Determine the [X, Y] coordinate at the center of the cell enclosing the given text.  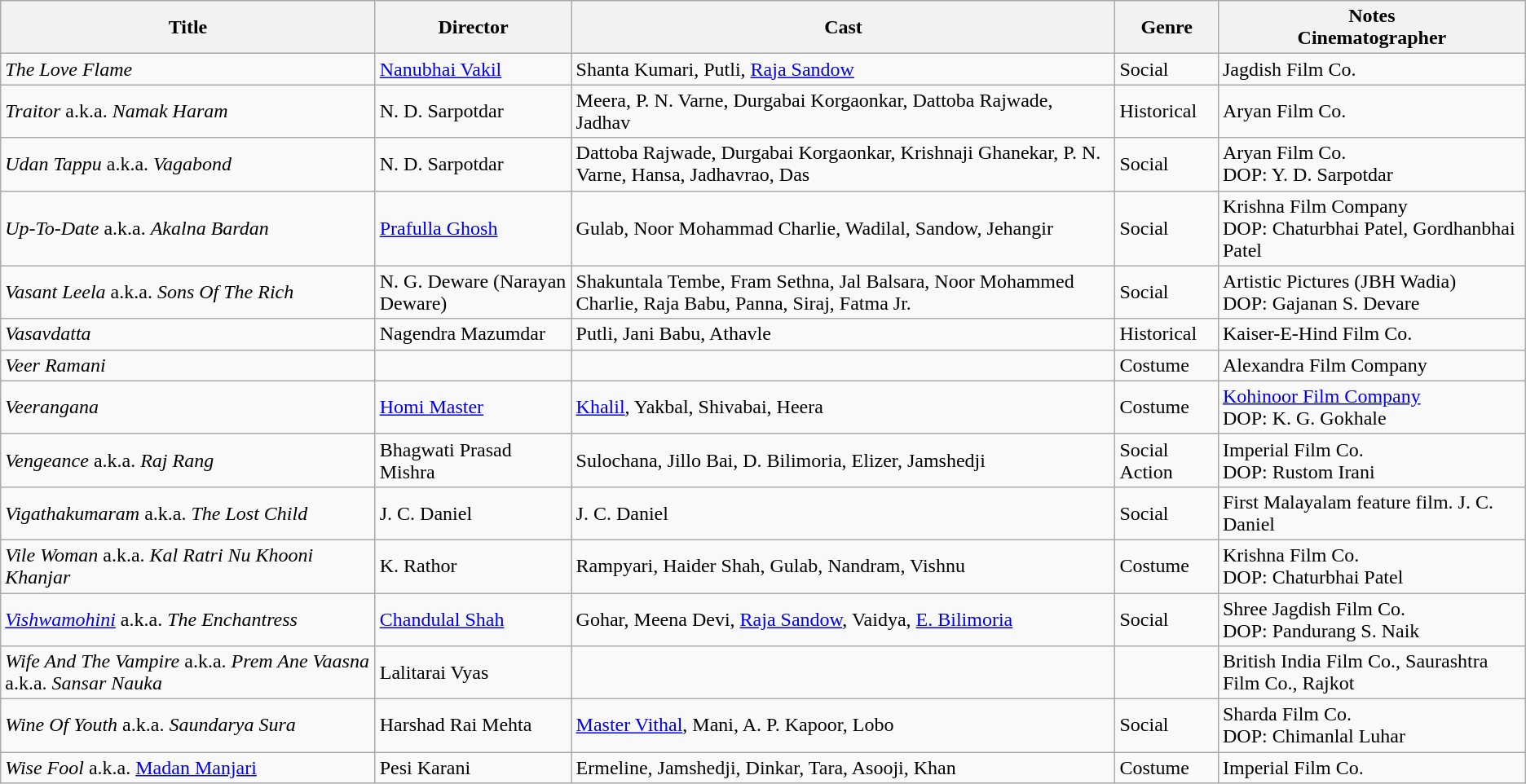
Cast [843, 28]
Veer Ramani [187, 365]
Imperial Film Co. [1371, 768]
Krishna Film CompanyDOP: Chaturbhai Patel, Gordhanbhai Patel [1371, 228]
Genre [1167, 28]
Up-To-Date a.k.a. Akalna Bardan [187, 228]
Vishwamohini a.k.a. The Enchantress [187, 619]
Director [473, 28]
Aryan Film Co. [1371, 111]
Traitor a.k.a. Namak Haram [187, 111]
First Malayalam feature film. J. C. Daniel [1371, 513]
Kohinoor Film CompanyDOP: K. G. Gokhale [1371, 407]
Artistic Pictures (JBH Wadia) DOP: Gajanan S. Devare [1371, 292]
Shree Jagdish Film Co. DOP: Pandurang S. Naik [1371, 619]
Alexandra Film Company [1371, 365]
Title [187, 28]
Vile Woman a.k.a. Kal Ratri Nu Khooni Khanjar [187, 566]
Jagdish Film Co. [1371, 69]
Ermeline, Jamshedji, Dinkar, Tara, Asooji, Khan [843, 768]
Vasant Leela a.k.a. Sons Of The Rich [187, 292]
Homi Master [473, 407]
Chandulal Shah [473, 619]
Krishna Film Co. DOP: Chaturbhai Patel [1371, 566]
Meera, P. N. Varne, Durgabai Korgaonkar, Dattoba Rajwade, Jadhav [843, 111]
Vengeance a.k.a. Raj Rang [187, 460]
Wife And The Vampire a.k.a. Prem Ane Vaasna a.k.a. Sansar Nauka [187, 673]
Shanta Kumari, Putli, Raja Sandow [843, 69]
Wine Of Youth a.k.a. Saundarya Sura [187, 725]
Nanubhai Vakil [473, 69]
Dattoba Rajwade, Durgabai Korgaonkar, Krishnaji Ghanekar, P. N. Varne, Hansa, Jadhavrao, Das [843, 165]
Rampyari, Haider Shah, Gulab, Nandram, Vishnu [843, 566]
Imperial Film Co. DOP: Rustom Irani [1371, 460]
Aryan Film Co. DOP: Y. D. Sarpotdar [1371, 165]
Wise Fool a.k.a. Madan Manjari [187, 768]
NotesCinematographer [1371, 28]
Pesi Karani [473, 768]
Sharda Film Co. DOP: Chimanlal Luhar [1371, 725]
Vasavdatta [187, 334]
Master Vithal, Mani, A. P. Kapoor, Lobo [843, 725]
Gulab, Noor Mohammad Charlie, Wadilal, Sandow, Jehangir [843, 228]
Nagendra Mazumdar [473, 334]
Harshad Rai Mehta [473, 725]
Gohar, Meena Devi, Raja Sandow, Vaidya, E. Bilimoria [843, 619]
The Love Flame [187, 69]
Putli, Jani Babu, Athavle [843, 334]
K. Rathor [473, 566]
N. G. Deware (Narayan Deware) [473, 292]
Udan Tappu a.k.a. Vagabond [187, 165]
British India Film Co., Saurashtra Film Co., Rajkot [1371, 673]
Prafulla Ghosh [473, 228]
Khalil, Yakbal, Shivabai, Heera [843, 407]
Bhagwati Prasad Mishra [473, 460]
Kaiser-E-Hind Film Co. [1371, 334]
Veerangana [187, 407]
Lalitarai Vyas [473, 673]
Vigathakumaram a.k.a. The Lost Child [187, 513]
Shakuntala Tembe, Fram Sethna, Jal Balsara, Noor Mohammed Charlie, Raja Babu, Panna, Siraj, Fatma Jr. [843, 292]
Sulochana, Jillo Bai, D. Bilimoria, Elizer, Jamshedji [843, 460]
Social Action [1167, 460]
